Pinpoint the cell where the given text exists, returning its (X, Y) midpoint coordinate. 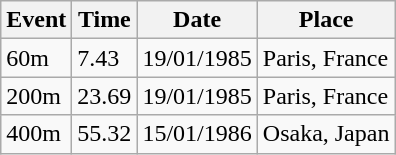
Event (36, 20)
200m (36, 96)
Date (197, 20)
55.32 (104, 134)
Place (326, 20)
23.69 (104, 96)
Osaka, Japan (326, 134)
15/01/1986 (197, 134)
400m (36, 134)
60m (36, 58)
7.43 (104, 58)
Time (104, 20)
